For the text-containing cell, return its midpoint in [x, y] coordinate format. 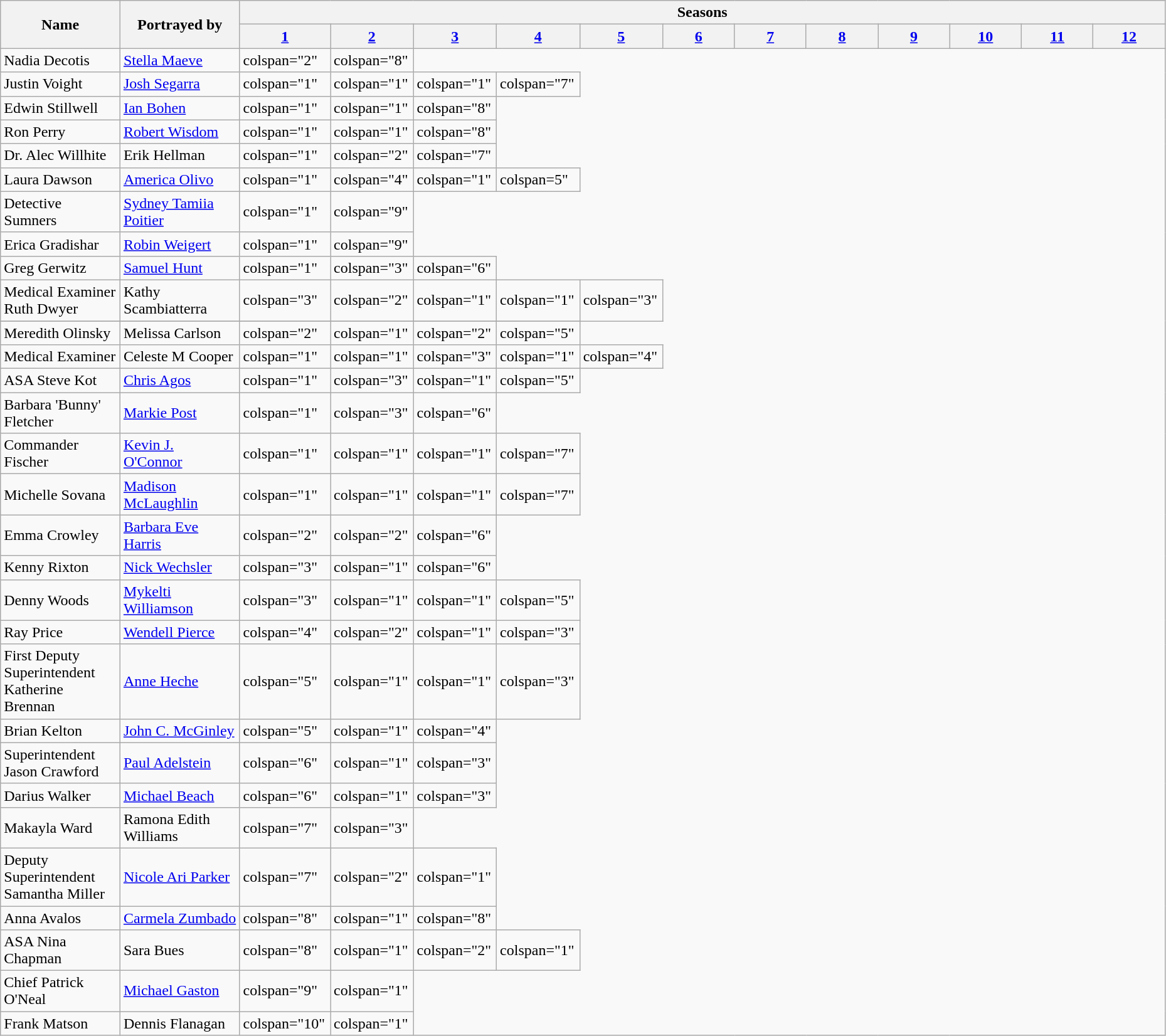
Edwin Stillwell [60, 108]
Celeste M Cooper [179, 357]
Sara Bues [179, 951]
Emma Crowley [60, 536]
Dr. Alec Willhite [60, 156]
Name [60, 24]
Michael Beach [179, 795]
Frank Matson [60, 1023]
Mykelti Williamson [179, 600]
Nicole Ari Parker [179, 877]
Meredith Olinsky [60, 333]
colspan=5" [538, 179]
Deputy Superintendent Samantha Miller [60, 877]
Sydney Tamiia Poitier [179, 212]
Chris Agos [179, 381]
Michelle Sovana [60, 494]
Kenny Rixton [60, 568]
Superintendent Jason Crawford [60, 763]
Kevin J. O'Connor [179, 454]
Ron Perry [60, 132]
Markie Post [179, 413]
Darius Walker [60, 795]
3 [455, 36]
Robin Weigert [179, 244]
Madison McLaughlin [179, 494]
John C. McGinley [179, 731]
Kathy Scambiatterra [179, 300]
Barbara 'Bunny' Fletcher [60, 413]
Robert Wisdom [179, 132]
10 [985, 36]
Detective Sumners [60, 212]
Melissa Carlson [179, 333]
Josh Segarra [179, 84]
Makayla Ward [60, 828]
4 [538, 36]
ASA Steve Kot [60, 381]
11 [1057, 36]
Medical Examiner [60, 357]
Carmela Zumbado [179, 917]
Denny Woods [60, 600]
Anne Heche [179, 681]
America Olivo [179, 179]
Ian Bohen [179, 108]
Paul Adelstein [179, 763]
Nick Wechsler [179, 568]
colspan="10" [285, 1023]
Anna Avalos [60, 917]
First Deputy Superintendent Katherine Brennan [60, 681]
Laura Dawson [60, 179]
Dennis Flanagan [179, 1023]
Brian Kelton [60, 731]
Justin Voight [60, 84]
9 [914, 36]
Ray Price [60, 632]
Commander Fischer [60, 454]
6 [699, 36]
Samuel Hunt [179, 268]
Ramona Edith Williams [179, 828]
1 [285, 36]
Michael Gaston [179, 991]
Nadia Decotis [60, 60]
Barbara Eve Harris [179, 536]
Wendell Pierce [179, 632]
Erik Hellman [179, 156]
7 [770, 36]
Portrayed by [179, 24]
5 [621, 36]
Medical Examiner Ruth Dwyer [60, 300]
Erica Gradishar [60, 244]
Seasons [702, 13]
8 [842, 36]
Chief Patrick O'Neal [60, 991]
ASA Nina Chapman [60, 951]
12 [1129, 36]
Stella Maeve [179, 60]
Greg Gerwitz [60, 268]
2 [373, 36]
